For the text-containing cell, return its midpoint in (X, Y) coordinate format. 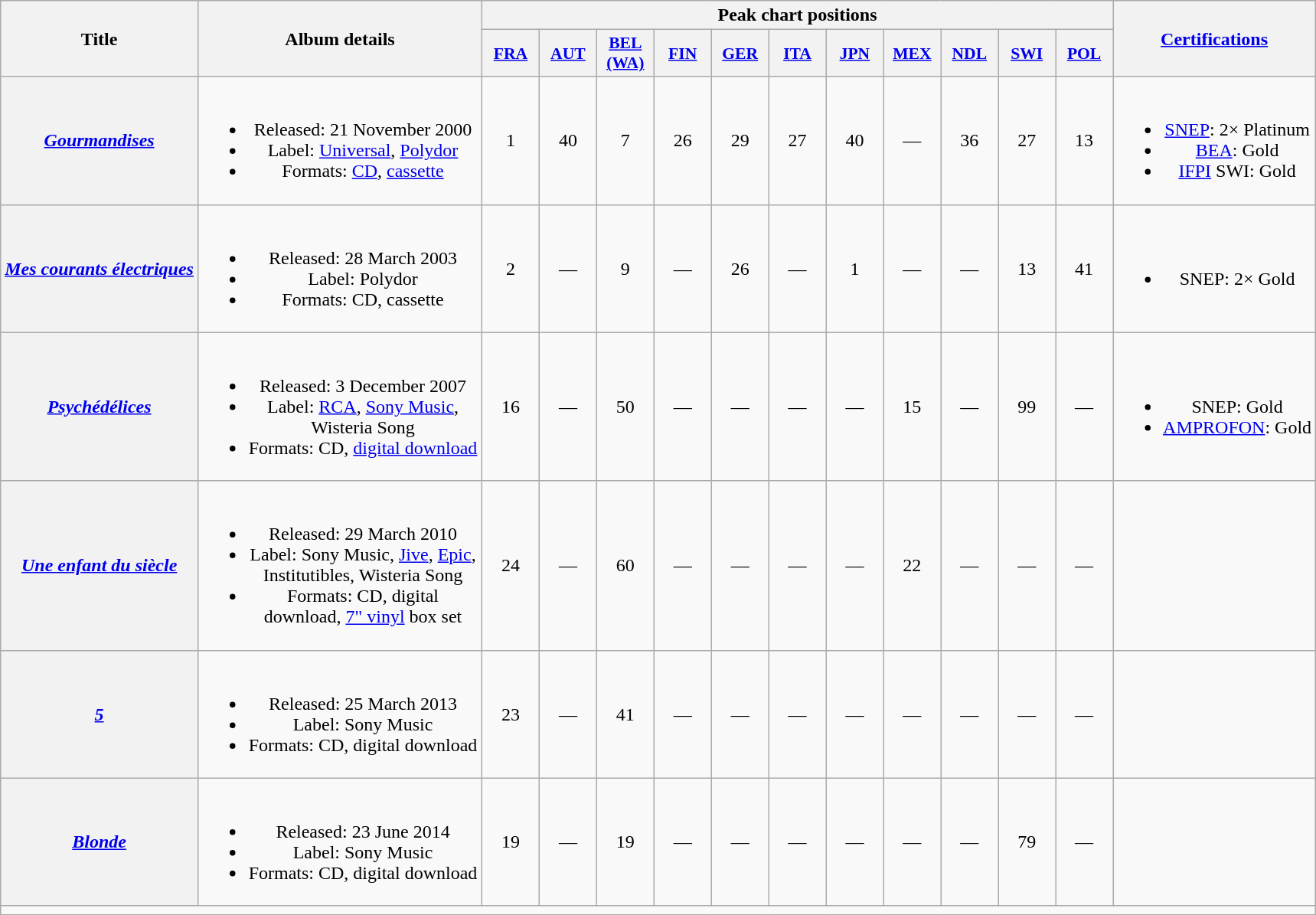
BEL (WA) (625, 54)
24 (511, 565)
ITA (798, 54)
60 (625, 565)
Released: 21 November 2000Label: Universal, PolydorFormats: CD, cassette (340, 141)
Title (100, 38)
Released: 29 March 2010Label: Sony Music, Jive, Epic, Institutibles, Wisteria SongFormats: CD, digital download, 7" vinyl box set (340, 565)
2 (511, 268)
POL (1084, 54)
Une enfant du siècle (100, 565)
Certifications (1214, 38)
Gourmandises (100, 141)
23 (511, 714)
Released: 23 June 2014Label: Sony MusicFormats: CD, digital download (340, 842)
Released: 25 March 2013Label: Sony MusicFormats: CD, digital download (340, 714)
36 (969, 141)
29 (740, 141)
FRA (511, 54)
Psychédélices (100, 407)
SNEP: 2× Gold (1214, 268)
SNEP: 2× PlatinumBEA: GoldIFPI SWI: Gold (1214, 141)
Mes courants électriques (100, 268)
AUT (568, 54)
99 (1027, 407)
JPN (854, 54)
GER (740, 54)
Released: 3 December 2007Label: RCA, Sony Music, Wisteria SongFormats: CD, digital download (340, 407)
5 (100, 714)
15 (913, 407)
SWI (1027, 54)
SNEP: GoldAMPROFON: Gold (1214, 407)
79 (1027, 842)
9 (625, 268)
50 (625, 407)
7 (625, 141)
FIN (683, 54)
NDL (969, 54)
Album details (340, 38)
Released: 28 March 2003Label: PolydorFormats: CD, cassette (340, 268)
MEX (913, 54)
Blonde (100, 842)
16 (511, 407)
Peak chart positions (798, 15)
22 (913, 565)
